From the cell containing the given text, extract its center point as (X, Y) coordinate. 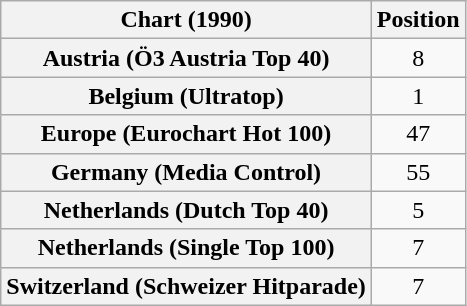
Austria (Ö3 Austria Top 40) (186, 58)
Europe (Eurochart Hot 100) (186, 134)
Chart (1990) (186, 20)
Position (418, 20)
55 (418, 172)
Netherlands (Dutch Top 40) (186, 210)
47 (418, 134)
1 (418, 96)
Switzerland (Schweizer Hitparade) (186, 286)
5 (418, 210)
Germany (Media Control) (186, 172)
8 (418, 58)
Belgium (Ultratop) (186, 96)
Netherlands (Single Top 100) (186, 248)
